For the text-containing cell, return its midpoint in [X, Y] coordinate format. 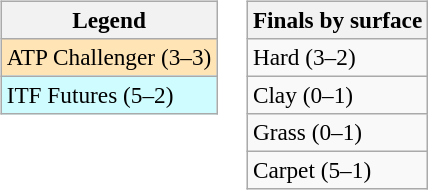
Clay (0–1) [337, 95]
Legend [108, 20]
Carpet (5–1) [337, 171]
Grass (0–1) [337, 133]
ITF Futures (5–2) [108, 95]
Finals by surface [337, 20]
ATP Challenger (3–3) [108, 57]
Hard (3–2) [337, 57]
